Extract the (x, y) coordinate from the center of the cell holding the provided text.  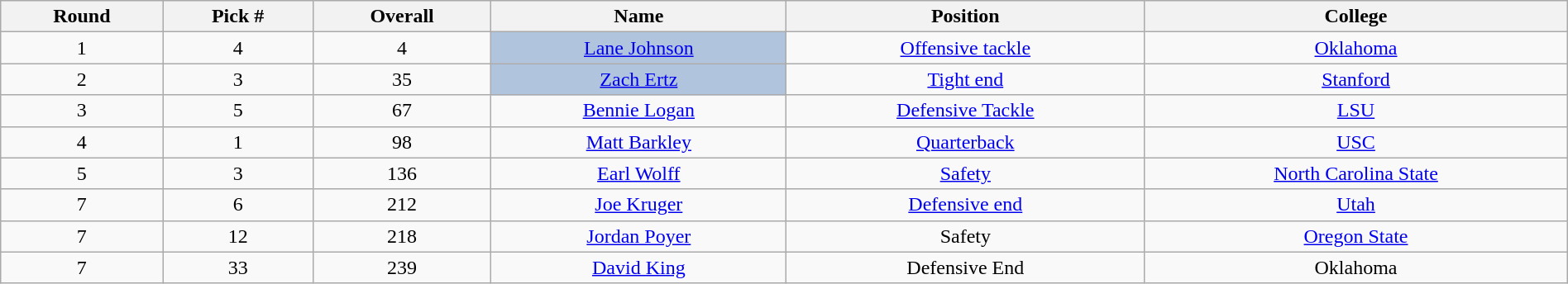
Lane Johnson (638, 48)
Joe Kruger (638, 205)
35 (402, 79)
Offensive tackle (966, 48)
136 (402, 173)
Oregon State (1356, 236)
Position (966, 17)
David King (638, 267)
Defensive Tackle (966, 111)
Overall (402, 17)
North Carolina State (1356, 173)
Name (638, 17)
College (1356, 17)
Quarterback (966, 142)
LSU (1356, 111)
12 (238, 236)
212 (402, 205)
Round (82, 17)
33 (238, 267)
2 (82, 79)
Earl Wolff (638, 173)
USC (1356, 142)
Defensive End (966, 267)
Utah (1356, 205)
Tight end (966, 79)
Stanford (1356, 79)
Jordan Poyer (638, 236)
Matt Barkley (638, 142)
6 (238, 205)
Pick # (238, 17)
239 (402, 267)
Defensive end (966, 205)
67 (402, 111)
218 (402, 236)
Bennie Logan (638, 111)
98 (402, 142)
Zach Ertz (638, 79)
